Determine the [x, y] coordinate at the center of the cell enclosing the given text.  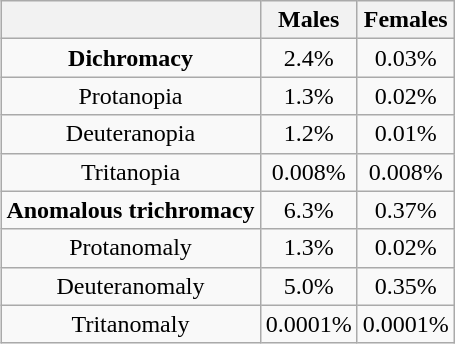
1.2% [308, 134]
0.01% [406, 134]
5.0% [308, 286]
0.35% [406, 286]
6.3% [308, 210]
Dichromacy [130, 58]
Tritanomaly [130, 324]
Deuteranomaly [130, 286]
Tritanopia [130, 172]
0.03% [406, 58]
Anomalous trichromacy [130, 210]
2.4% [308, 58]
Females [406, 20]
Males [308, 20]
Protanopia [130, 96]
0.37% [406, 210]
Deuteranopia [130, 134]
Protanomaly [130, 248]
